Return (X, Y) of the center of cell containing provided text 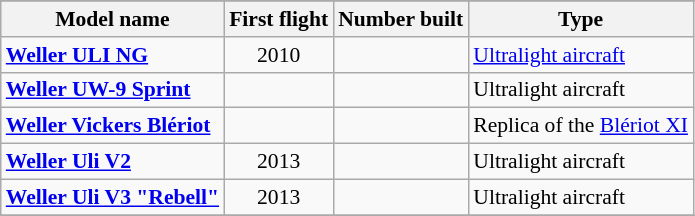
Weller Uli V2 (112, 162)
Number built (400, 19)
First flight (278, 19)
Weller UW-9 Sprint (112, 90)
Weller Vickers Blériot (112, 126)
Weller Uli V3 "Rebell" (112, 197)
Type (580, 19)
2010 (278, 55)
Weller ULI NG (112, 55)
Model name (112, 19)
Replica of the Blériot XI (580, 126)
